Pinpoint the cell where the given text exists, returning its [x, y] midpoint coordinate. 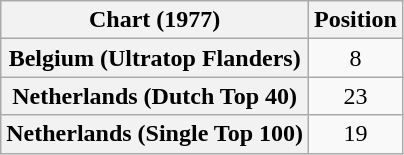
8 [356, 58]
Position [356, 20]
19 [356, 134]
23 [356, 96]
Chart (1977) [155, 20]
Netherlands (Single Top 100) [155, 134]
Belgium (Ultratop Flanders) [155, 58]
Netherlands (Dutch Top 40) [155, 96]
